Return (x, y) of the center of cell containing provided text 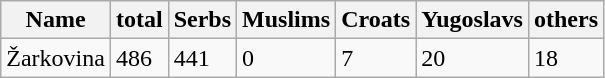
Yugoslavs (472, 20)
0 (286, 58)
others (566, 20)
Name (56, 20)
20 (472, 58)
Žarkovina (56, 58)
Muslims (286, 20)
18 (566, 58)
441 (202, 58)
total (139, 20)
486 (139, 58)
Croats (376, 20)
7 (376, 58)
Serbs (202, 20)
